Pinpoint the cell where the given text exists, returning its (X, Y) midpoint coordinate. 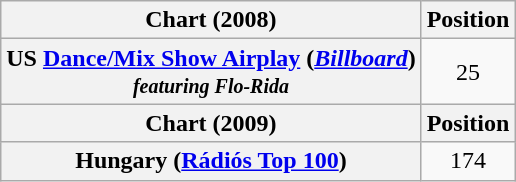
25 (468, 72)
Hungary (Rádiós Top 100) (211, 161)
Chart (2008) (211, 20)
174 (468, 161)
Chart (2009) (211, 123)
US Dance/Mix Show Airplay (Billboard)featuring Flo-Rida (211, 72)
